Identify which cell holds the provided text, then report its [X, Y] central coordinate. 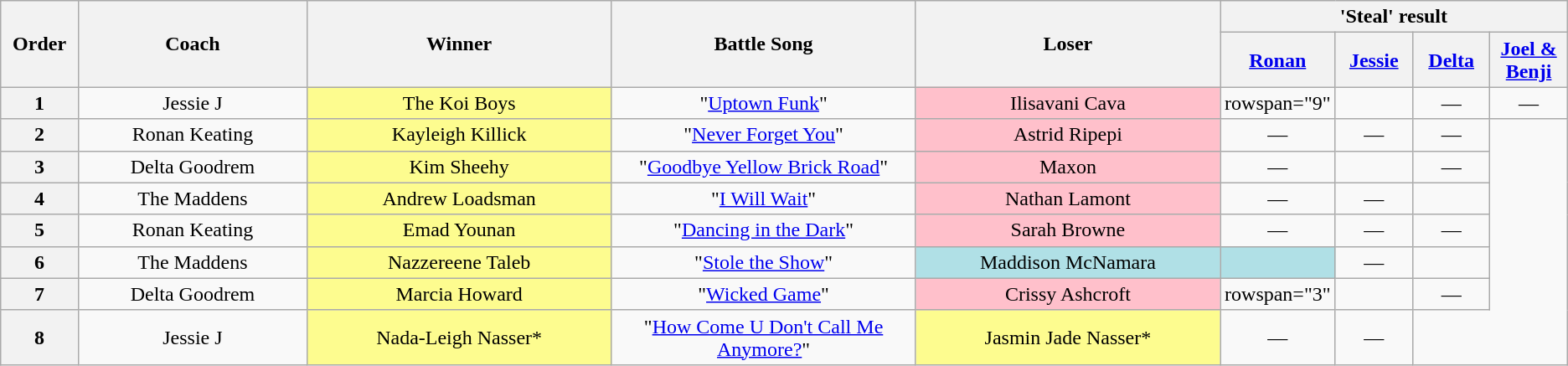
The Koi Boys [459, 103]
Nada-Leigh Nasser* [459, 337]
rowspan="3" [1278, 294]
"Dancing in the Dark" [764, 230]
"Wicked Game" [764, 294]
"Never Forget You" [764, 135]
Coach [193, 44]
Andrew Loadsman [459, 198]
Loser [1067, 44]
Battle Song [764, 44]
3 [40, 167]
7 [40, 294]
"Goodbye Yellow Brick Road" [764, 167]
Astrid Ripepi [1067, 135]
Jessie [1374, 60]
Ilisavani Cava [1067, 103]
8 [40, 337]
"Uptown Funk" [764, 103]
Crissy Ashcroft [1067, 294]
2 [40, 135]
"How Come U Don't Call Me Anymore?" [764, 337]
Jasmin Jade Nasser* [1067, 337]
Marcia Howard [459, 294]
Order [40, 44]
Maddison McNamara [1067, 262]
1 [40, 103]
Emad Younan [459, 230]
Kayleigh Killick [459, 135]
"I Will Wait" [764, 198]
6 [40, 262]
Nazzereene Taleb [459, 262]
Winner [459, 44]
Ronan [1278, 60]
'Steal' result [1394, 17]
"Stole the Show" [764, 262]
Delta [1452, 60]
Nathan Lamont [1067, 198]
Joel & Benji [1529, 60]
rowspan="9" [1278, 103]
Sarah Browne [1067, 230]
Kim Sheehy [459, 167]
4 [40, 198]
Maxon [1067, 167]
5 [40, 230]
